Locate the cell with the specified text and output its (x, y) center coordinate. 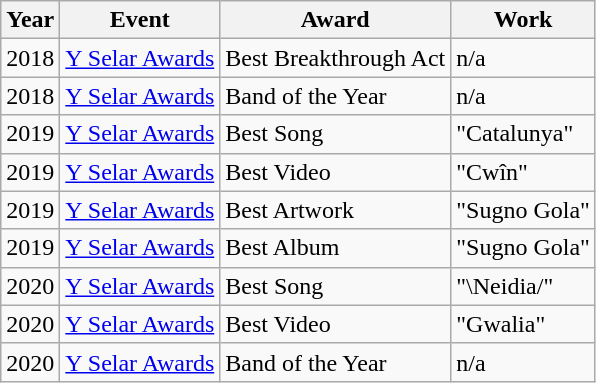
Best Breakthrough Act (336, 58)
Event (140, 20)
"Gwalia" (524, 324)
Best Album (336, 248)
"\Neidia/" (524, 286)
Award (336, 20)
Work (524, 20)
"Catalunya" (524, 134)
Year (30, 20)
"Cwîn" (524, 172)
Best Artwork (336, 210)
